Determine the [x, y] coordinate at the center of the cell enclosing the given text.  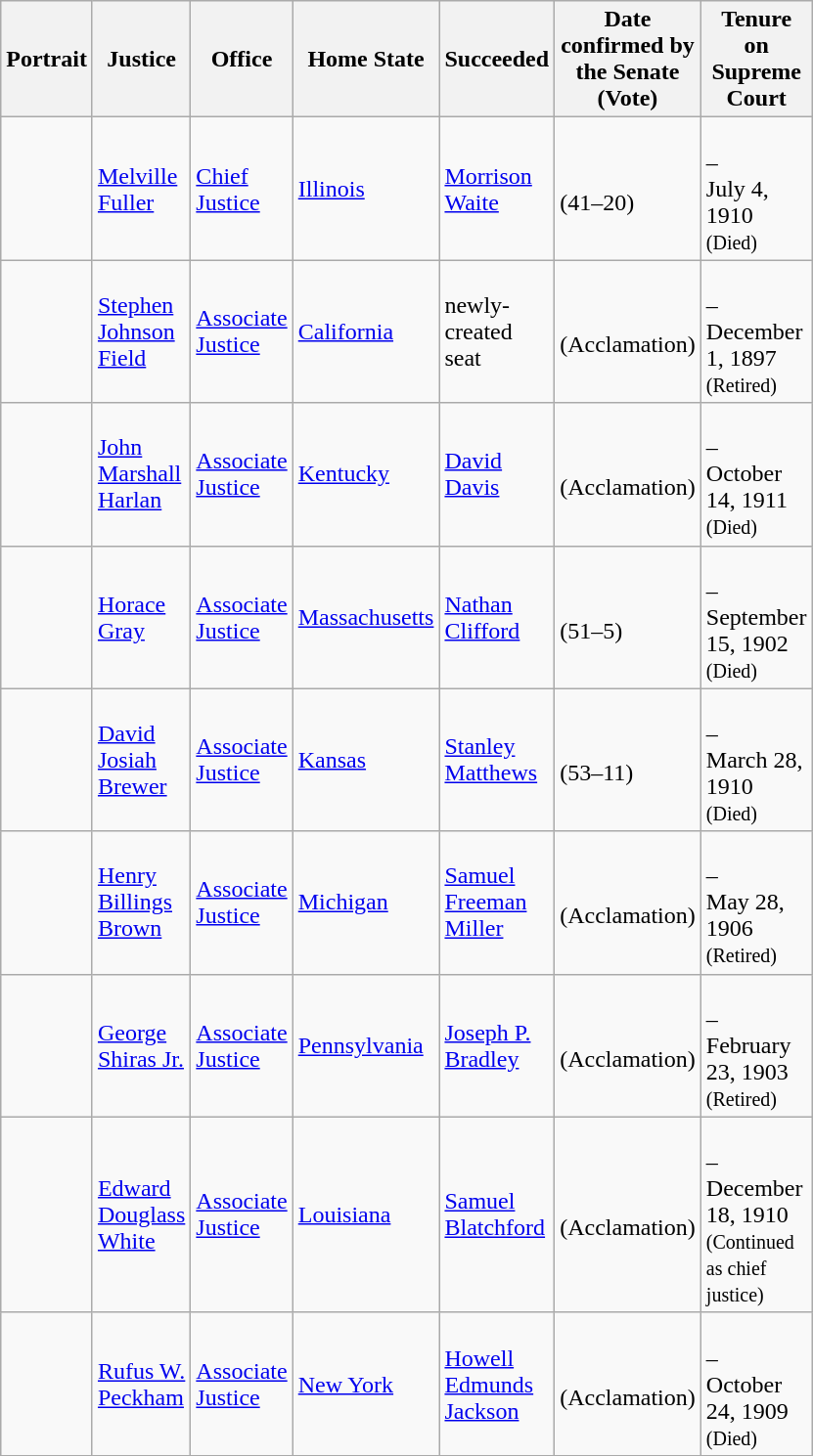
–February 23, 1903(Retired) [756, 1045]
Joseph P. Bradley [497, 1045]
New York [366, 1384]
–December 18, 1910(Continued as chief justice) [756, 1214]
David Josiah Brewer [141, 760]
Samuel Freeman Miller [497, 903]
Nathan Clifford [497, 617]
John Marshall Harlan [141, 474]
–July 4, 1910(Died) [756, 189]
(53–11) [628, 760]
Stephen Johnson Field [141, 331]
George Shiras Jr. [141, 1045]
newly-created seat [497, 331]
California [366, 331]
Edward Douglass White [141, 1214]
Pennsylvania [366, 1045]
Samuel Blatchford [497, 1214]
(41–20) [628, 189]
–March 28, 1910(Died) [756, 760]
–December 1, 1897(Retired) [756, 331]
Justice [141, 59]
Rufus W. Peckham [141, 1384]
Horace Gray [141, 617]
Succeeded [497, 59]
Michigan [366, 903]
Tenure on Supreme Court [756, 59]
Illinois [366, 189]
–September 15, 1902(Died) [756, 617]
Melville Fuller [141, 189]
Home State [366, 59]
Portrait [47, 59]
Office [242, 59]
Louisiana [366, 1214]
Howell Edmunds Jackson [497, 1384]
Morrison Waite [497, 189]
(51–5) [628, 617]
Henry Billings Brown [141, 903]
Chief Justice [242, 189]
–October 24, 1909(Died) [756, 1384]
David Davis [497, 474]
–October 14, 1911(Died) [756, 474]
Stanley Matthews [497, 760]
Kentucky [366, 474]
Massachusetts [366, 617]
Date confirmed by the Senate(Vote) [628, 59]
–May 28, 1906(Retired) [756, 903]
Kansas [366, 760]
